From the cell containing the given text, extract its center point as (x, y) coordinate. 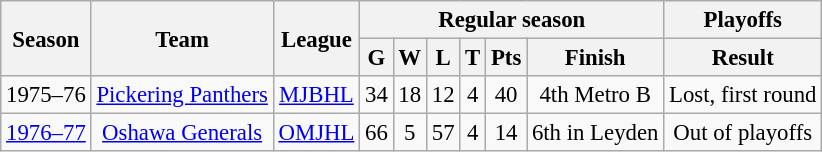
12 (442, 95)
League (316, 38)
4th Metro B (596, 95)
L (442, 58)
Pickering Panthers (182, 95)
Season (46, 38)
Regular season (512, 20)
Finish (596, 58)
Pts (506, 58)
34 (376, 95)
1975–76 (46, 95)
14 (506, 133)
OMJHL (316, 133)
Team (182, 38)
T (473, 58)
66 (376, 133)
18 (410, 95)
40 (506, 95)
MJBHL (316, 95)
57 (442, 133)
5 (410, 133)
G (376, 58)
Oshawa Generals (182, 133)
Playoffs (743, 20)
Lost, first round (743, 95)
6th in Leyden (596, 133)
W (410, 58)
Result (743, 58)
Out of playoffs (743, 133)
1976–77 (46, 133)
